Search for the cell housing the specified text and yield its [x, y] center coordinate. 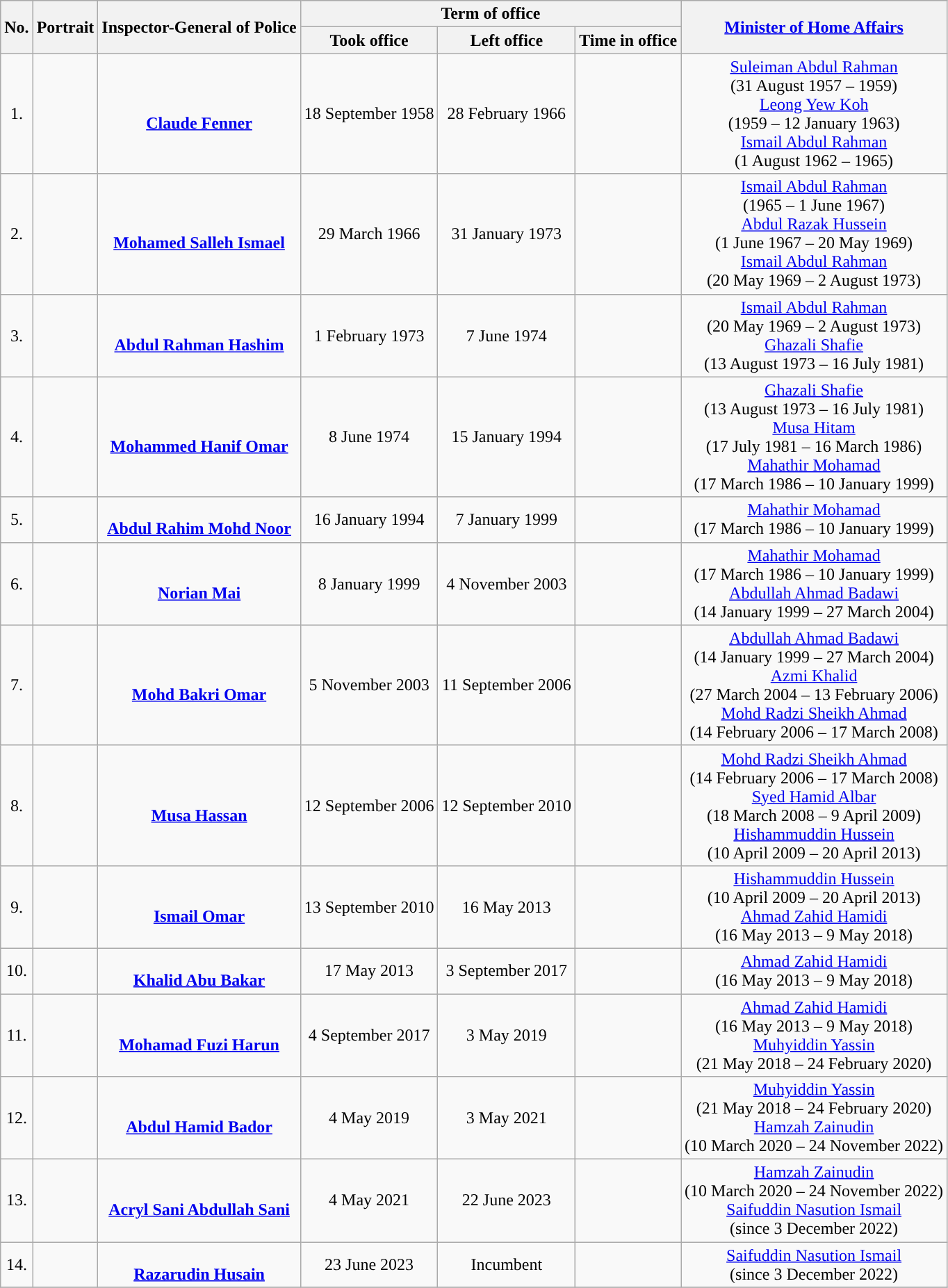
3. [17, 335]
Inspector-General of Police [199, 27]
Ahmad Zahid Hamidi(16 May 2013 – 9 May 2018)Muhyiddin Yassin(21 May 2018 – 24 February 2020) [815, 1036]
11. [17, 1036]
7. [17, 685]
Acryl Sani Abdullah Sani [199, 1201]
Claude Fenner [199, 114]
8. [17, 805]
Mohd Bakri Omar [199, 685]
3 May 2021 [507, 1118]
4. [17, 437]
Time in office [628, 40]
4 May 2019 [369, 1118]
Norian Mai [199, 584]
13. [17, 1201]
5 November 2003 [369, 685]
23 June 2023 [369, 1265]
14. [17, 1265]
Razarudin Husain [199, 1265]
Mohamed Salleh Ismael [199, 234]
9. [17, 906]
Incumbent [507, 1265]
Saifuddin Nasution Ismail(since 3 December 2022) [815, 1265]
Mohammed Hanif Omar [199, 437]
Hishammuddin Hussein(10 April 2009 – 20 April 2013)Ahmad Zahid Hamidi(16 May 2013 – 9 May 2018) [815, 906]
Ismail Omar [199, 906]
22 June 2023 [507, 1201]
4 November 2003 [507, 584]
7 January 1999 [507, 520]
17 May 2013 [369, 970]
Ismail Abdul Rahman(1965 – 1 June 1967)Abdul Razak Hussein(1 June 1967 – 20 May 1969)Ismail Abdul Rahman(20 May 1969 – 2 August 1973) [815, 234]
8 January 1999 [369, 584]
4 May 2021 [369, 1201]
5. [17, 520]
Khalid Abu Bakar [199, 970]
11 September 2006 [507, 685]
Term of office [491, 14]
Mahathir Mohamad(17 March 1986 – 10 January 1999)Abdullah Ahmad Badawi(14 January 1999 – 27 March 2004) [815, 584]
15 January 1994 [507, 437]
Mohamad Fuzi Harun [199, 1036]
3 September 2017 [507, 970]
2. [17, 234]
3 May 2019 [507, 1036]
12 September 2010 [507, 805]
12. [17, 1118]
Muhyiddin Yassin(21 May 2018 – 24 February 2020)Hamzah Zainudin(10 March 2020 – 24 November 2022) [815, 1118]
Mahathir Mohamad(17 March 1986 – 10 January 1999) [815, 520]
Took office [369, 40]
18 September 1958 [369, 114]
No. [17, 27]
29 March 1966 [369, 234]
Musa Hassan [199, 805]
28 February 1966 [507, 114]
Ismail Abdul Rahman(20 May 1969 – 2 August 1973)Ghazali Shafie(13 August 1973 – 16 July 1981) [815, 335]
8 June 1974 [369, 437]
12 September 2006 [369, 805]
Portrait [65, 27]
7 June 1974 [507, 335]
Left office [507, 40]
Abdul Rahman Hashim [199, 335]
Ghazali Shafie(13 August 1973 – 16 July 1981)Musa Hitam(17 July 1981 – 16 March 1986)Mahathir Mohamad(17 March 1986 – 10 January 1999) [815, 437]
Suleiman Abdul Rahman(31 August 1957 – 1959)Leong Yew Koh(1959 – 12 January 1963)Ismail Abdul Rahman(1 August 1962 – 1965) [815, 114]
16 May 2013 [507, 906]
6. [17, 584]
Abdul Rahim Mohd Noor [199, 520]
1. [17, 114]
13 September 2010 [369, 906]
Ahmad Zahid Hamidi(16 May 2013 – 9 May 2018) [815, 970]
1 February 1973 [369, 335]
16 January 1994 [369, 520]
4 September 2017 [369, 1036]
Abdul Hamid Bador [199, 1118]
10. [17, 970]
31 January 1973 [507, 234]
Hamzah Zainudin(10 March 2020 – 24 November 2022)Saifuddin Nasution Ismail(since 3 December 2022) [815, 1201]
Minister of Home Affairs [815, 27]
